Capture the cell that displays the provided text and extract its (x, y) central coordinate. 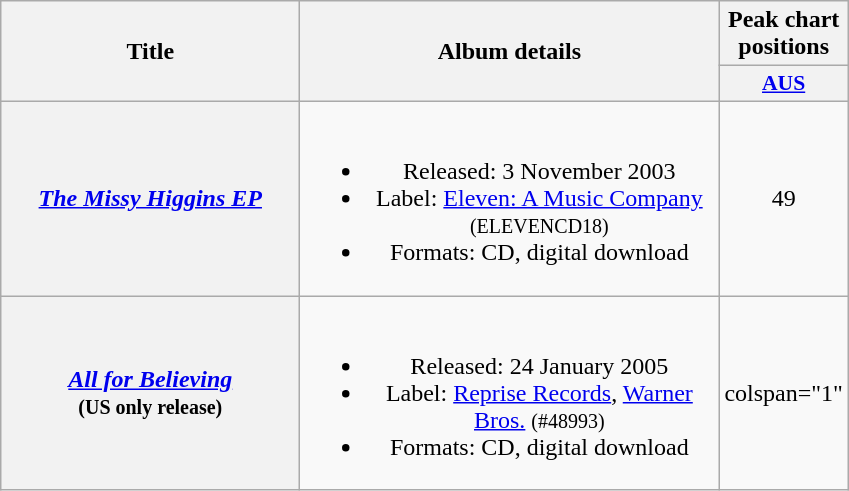
Album details (510, 52)
The Missy Higgins EP (150, 198)
All for Believing(US only release) (150, 393)
colspan="1" (784, 393)
49 (784, 198)
Released: 24 January 2005Label: Reprise Records, Warner Bros. (#48993)Formats: CD, digital download (510, 393)
AUS (784, 84)
Peak chart positions (784, 34)
Title (150, 52)
Released: 3 November 2003Label: Eleven: A Music Company (ELEVENCD18)Formats: CD, digital download (510, 198)
